Output the (X, Y) coordinate of the center of the cell containing the given text.  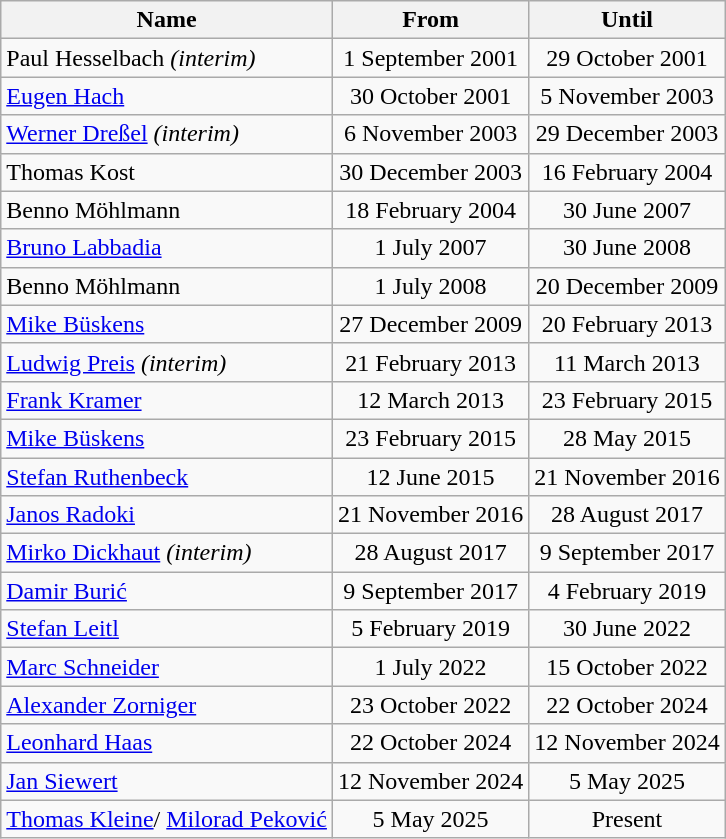
Jan Siewert (167, 781)
23 October 2022 (430, 705)
20 February 2013 (627, 324)
1 July 2007 (430, 248)
Marc Schneider (167, 667)
Ludwig Preis (interim) (167, 362)
21 February 2013 (430, 362)
6 November 2003 (430, 134)
Name (167, 20)
Stefan Ruthenbeck (167, 477)
Alexander Zorniger (167, 705)
1 July 2022 (430, 667)
27 December 2009 (430, 324)
20 December 2009 (627, 286)
28 May 2015 (627, 438)
29 December 2003 (627, 134)
From (430, 20)
Stefan Leitl (167, 629)
1 September 2001 (430, 58)
16 February 2004 (627, 172)
Eugen Hach (167, 96)
30 October 2001 (430, 96)
Thomas Kleine/ Milorad Peković (167, 819)
5 February 2019 (430, 629)
4 February 2019 (627, 591)
5 November 2003 (627, 96)
Damir Burić (167, 591)
15 October 2022 (627, 667)
Until (627, 20)
Werner Dreßel (interim) (167, 134)
11 March 2013 (627, 362)
30 December 2003 (430, 172)
1 July 2008 (430, 286)
Present (627, 819)
Thomas Kost (167, 172)
30 June 2008 (627, 248)
30 June 2007 (627, 210)
12 March 2013 (430, 400)
Janos Radoki (167, 515)
Bruno Labbadia (167, 248)
Paul Hesselbach (interim) (167, 58)
29 October 2001 (627, 58)
Mirko Dickhaut (interim) (167, 553)
12 June 2015 (430, 477)
18 February 2004 (430, 210)
Frank Kramer (167, 400)
30 June 2022 (627, 629)
Leonhard Haas (167, 743)
